Detect which cell encompasses the target text, then output its [X, Y] center coordinate. 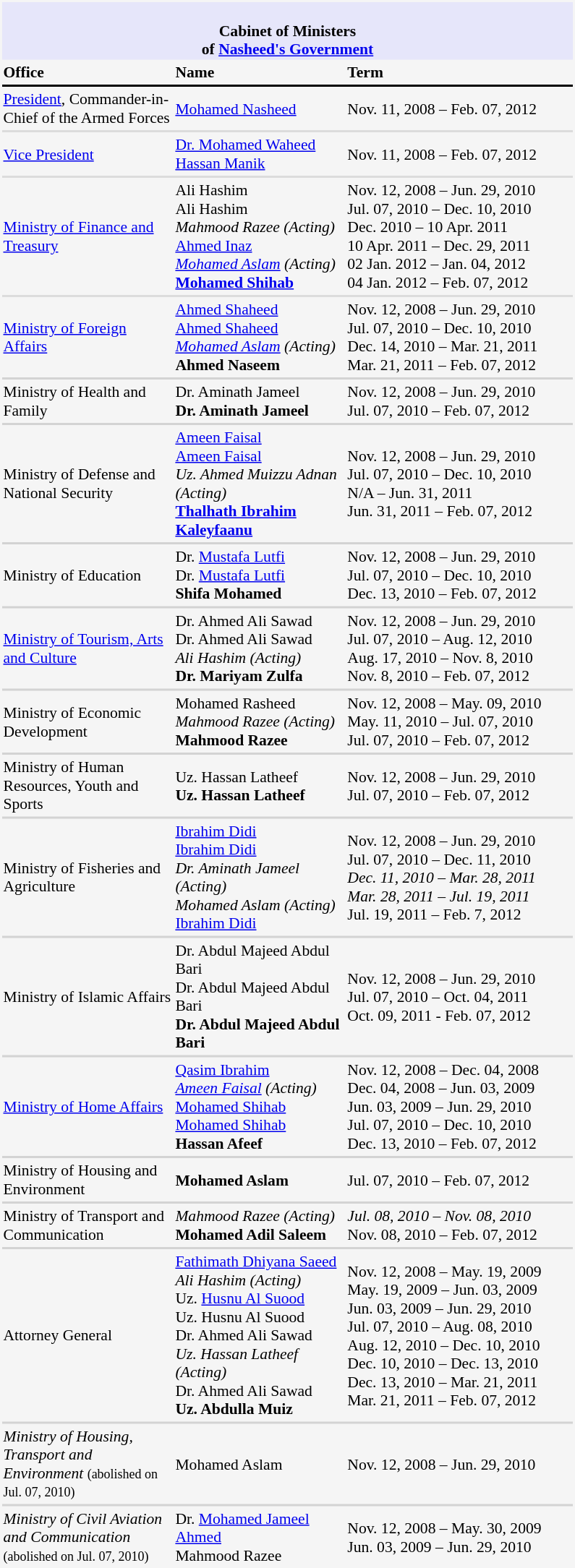
President, Commander-in-Chief of the Armed Forces [87, 108]
Uz. Hassan LatheefUz. Hassan Latheef [259, 786]
Mahmood Razee (Acting)Mohamed Adil Saleem [259, 1225]
Ministry of Tourism, Arts and Culture [87, 648]
Jul. 08, 2010 – Nov. 08, 2010Nov. 08, 2010 – Feb. 07, 2012 [460, 1225]
Ministry of Civil Aviation and Communication (abolished on Jul. 07, 2010) [87, 1537]
Office [87, 72]
Ministry of Foreign Affairs [87, 337]
Vice President [87, 154]
Nov. 12, 2008 – Jun. 29, 2010Jul. 07, 2010 – Aug. 12, 2010Aug. 17, 2010 – Nov. 8, 2010Nov. 8, 2010 – Feb. 07, 2012 [460, 648]
Qasim IbrahimAmeen Faisal (Acting)Mohamed ShihabMohamed ShihabHassan Afeef [259, 1107]
Ministry of Finance and Treasury [87, 236]
Dr. Mustafa LutfiDr. Mustafa LutfiShifa Mohamed [259, 575]
Nov. 12, 2008 – Jun. 29, 2010Jul. 07, 2010 – Oct. 04, 2011Oct. 09, 2011 - Feb. 07, 2012 [460, 996]
Nov. 12, 2008 – Jun. 29, 2010Jul. 07, 2010 – Dec. 10, 2010 N/A – Jun. 31, 2011 Jun. 31, 2011 – Feb. 07, 2012 [460, 484]
Term [460, 72]
Attorney General [87, 1335]
Ministry of Human Resources, Youth and Sports [87, 786]
Dr. Aminath JameelDr. Aminath Jameel [259, 401]
Mohamed RasheedMahmood Razee (Acting)Mahmood Razee [259, 721]
Name [259, 72]
Nov. 12, 2008 – May. 30, 2009 Jun. 03, 2009 – Jun. 29, 2010 [460, 1537]
Ministry of Economic Development [87, 721]
Ministry of Home Affairs [87, 1107]
Dr. Ahmed Ali SawadDr. Ahmed Ali SawadAli Hashim (Acting)Dr. Mariyam Zulfa [259, 648]
Ministry of Fisheries and Agriculture [87, 878]
Ministry of Transport and Communication [87, 1225]
Mohamed Nasheed [259, 108]
Nov. 12, 2008 – Jun. 29, 2010Jul. 07, 2010 – Dec. 11, 2010Dec. 11, 2010 – Mar. 28, 2011Mar. 28, 2011 – Jul. 19, 2011Jul. 19, 2011 – Feb. 7, 2012 [460, 878]
Nov. 12, 2008 – Jun. 29, 2010Jul. 07, 2010 – Dec. 10, 2010Dec. 13, 2010 – Feb. 07, 2012 [460, 575]
Ibrahim DidiIbrahim DidiDr. Aminath Jameel (Acting)Mohamed Aslam (Acting)Ibrahim Didi [259, 878]
Nov. 12, 2008 – Dec. 04, 2008Dec. 04, 2008 – Jun. 03, 2009Jun. 03, 2009 – Jun. 29, 2010Jul. 07, 2010 – Dec. 10, 2010Dec. 13, 2010 – Feb. 07, 2012 [460, 1107]
Jul. 07, 2010 – Feb. 07, 2012 [460, 1180]
Ministry of Housing, Transport and Environment (abolished on Jul. 07, 2010) [87, 1463]
Ameen FaisalAmeen FaisalUz. Ahmed Muizzu Adnan (Acting)Thalhath Ibrahim Kaleyfaanu [259, 484]
Nov. 12, 2008 – Jun. 29, 2010 [460, 1463]
Cabinet of Ministersof Nasheed's Government [288, 31]
Dr. Mohamed Jameel AhmedMahmood Razee [259, 1537]
Ahmed ShaheedAhmed ShaheedMohamed Aslam (Acting) Ahmed Naseem [259, 337]
Ministry of Defense and National Security [87, 484]
Ministry of Housing and Environment [87, 1180]
Nov. 12, 2008 – Jun. 29, 2010Jul. 07, 2010 – Dec. 10, 2010Dec. 14, 2010 – Mar. 21, 2011 Mar. 21, 2011 – Feb. 07, 2012 [460, 337]
Dr. Abdul Majeed Abdul BariDr. Abdul Majeed Abdul BariDr. Abdul Majeed Abdul Bari [259, 996]
Dr. Mohamed Waheed Hassan Manik [259, 154]
Ministry of Education [87, 575]
Nov. 12, 2008 – May. 09, 2010May. 11, 2010 – Jul. 07, 2010Jul. 07, 2010 – Feb. 07, 2012 [460, 721]
Ali HashimAli HashimMahmood Razee (Acting)Ahmed InazMohamed Aslam (Acting)Mohamed Shihab [259, 236]
Ministry of Health and Family [87, 401]
Ministry of Islamic Affairs [87, 996]
